Return the [x, y] coordinate for the center point of the cell that contains the specified text.  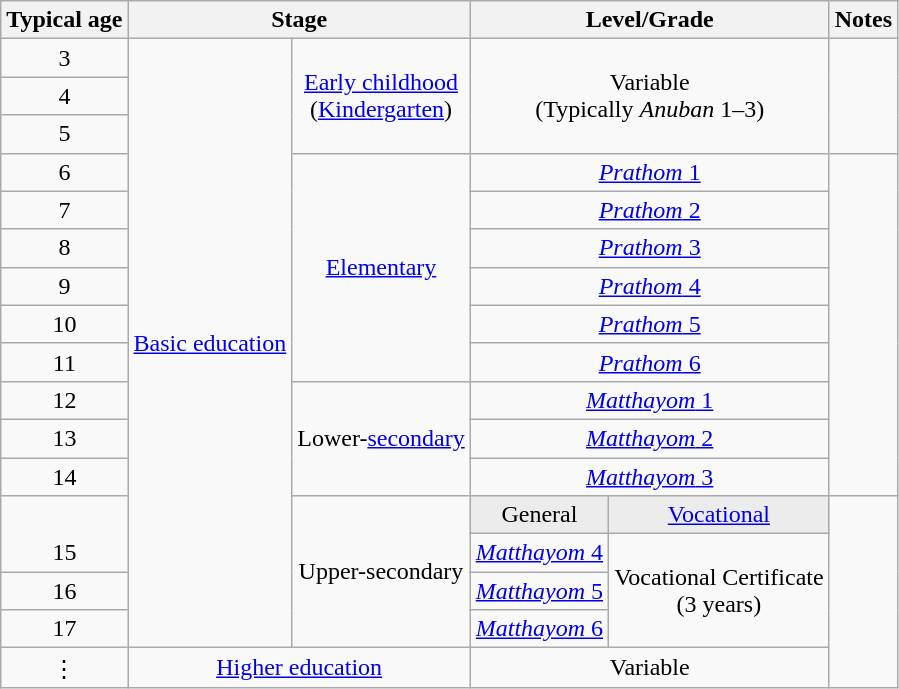
General [539, 515]
Matthayom 1 [650, 400]
Prathom 5 [650, 324]
16 [64, 591]
Higher education [299, 668]
8 [64, 248]
Typical age [64, 20]
14 [64, 477]
17 [64, 629]
7 [64, 210]
13 [64, 438]
Matthayom 4 [539, 553]
Vocational [720, 515]
11 [64, 362]
Notes [863, 20]
Elementary [381, 267]
Vocational Certificate (3 years) [720, 591]
Variable [650, 668]
Matthayom 6 [539, 629]
Prathom 1 [650, 172]
Stage [299, 20]
Level/Grade [650, 20]
3 [64, 58]
Prathom 2 [650, 210]
Matthayom 3 [650, 477]
12 [64, 400]
15 [64, 553]
Upper-secondary [381, 572]
Prathom 6 [650, 362]
4 [64, 96]
Prathom 4 [650, 286]
Matthayom 5 [539, 591]
⋮ [64, 668]
Early childhood (Kindergarten) [381, 96]
Lower-secondary [381, 438]
Basic education [210, 344]
5 [64, 134]
Variable (Typically Anuban 1–3) [650, 96]
10 [64, 324]
Matthayom 2 [650, 438]
Prathom 3 [650, 248]
9 [64, 286]
6 [64, 172]
